Find where the given text appears and provide that cell's center as [X, Y] coordinate. 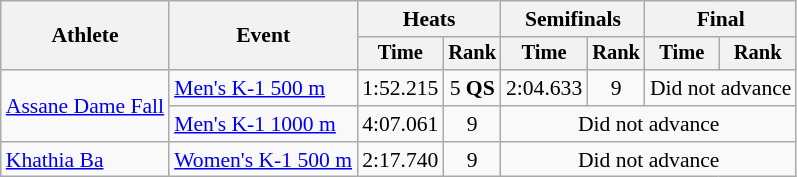
Assane Dame Fall [85, 106]
Men's K-1 500 m [263, 88]
1:52.215 [400, 88]
5 QS [472, 88]
Heats [429, 19]
Semifinals [573, 19]
Event [263, 36]
Athlete [85, 36]
Final [721, 19]
2:04.633 [544, 88]
4:07.061 [400, 124]
Men's K-1 1000 m [263, 124]
